Identify which cell holds the provided text, then report its (x, y) central coordinate. 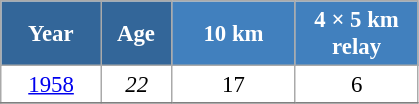
10 km (234, 34)
6 (356, 85)
Age (136, 34)
17 (234, 85)
Year (52, 34)
1958 (52, 85)
22 (136, 85)
4 × 5 km relay (356, 34)
